Pinpoint the cell where the given text exists, returning its (x, y) midpoint coordinate. 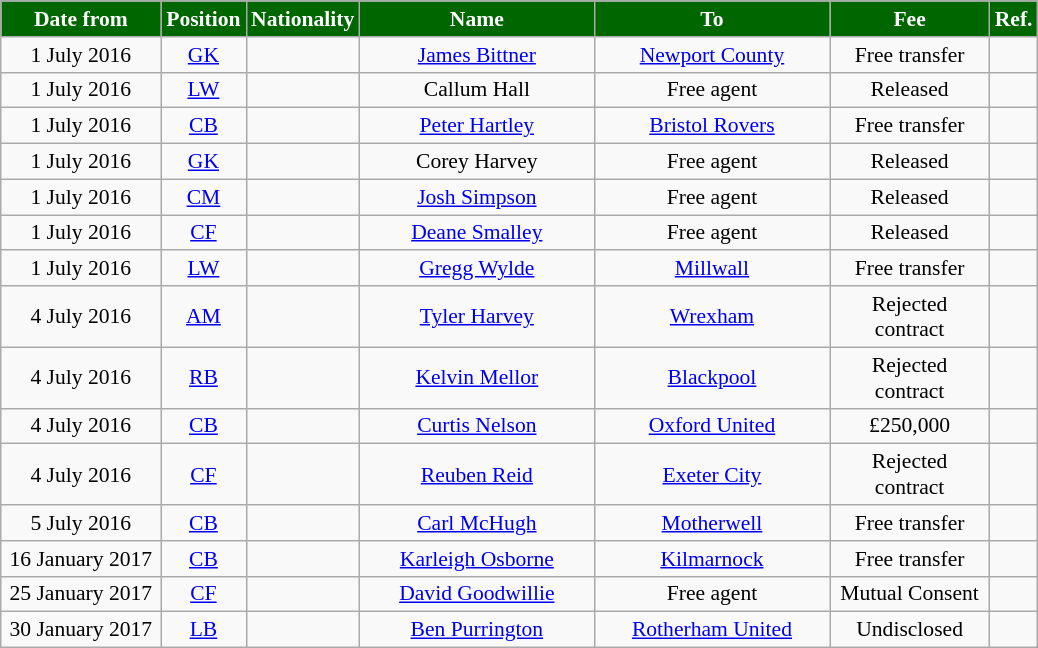
Reuben Reid (476, 474)
AM (204, 316)
RB (204, 378)
Kelvin Mellor (476, 378)
Carl McHugh (476, 523)
25 January 2017 (81, 594)
Kilmarnock (712, 559)
Undisclosed (910, 630)
5 July 2016 (81, 523)
Ben Purrington (476, 630)
CM (204, 197)
Karleigh Osborne (476, 559)
Tyler Harvey (476, 316)
16 January 2017 (81, 559)
Callum Hall (476, 90)
James Bittner (476, 55)
Date from (81, 19)
Rotherham United (712, 630)
Josh Simpson (476, 197)
To (712, 19)
Mutual Consent (910, 594)
Fee (910, 19)
Nationality (302, 19)
Name (476, 19)
Deane Smalley (476, 233)
Oxford United (712, 426)
Ref. (1014, 19)
£250,000 (910, 426)
Peter Hartley (476, 126)
Corey Harvey (476, 162)
Exeter City (712, 474)
Millwall (712, 269)
Blackpool (712, 378)
Curtis Nelson (476, 426)
Position (204, 19)
David Goodwillie (476, 594)
LB (204, 630)
Bristol Rovers (712, 126)
Motherwell (712, 523)
Newport County (712, 55)
Gregg Wylde (476, 269)
30 January 2017 (81, 630)
Wrexham (712, 316)
